Detect which cell encompasses the target text, then output its [X, Y] center coordinate. 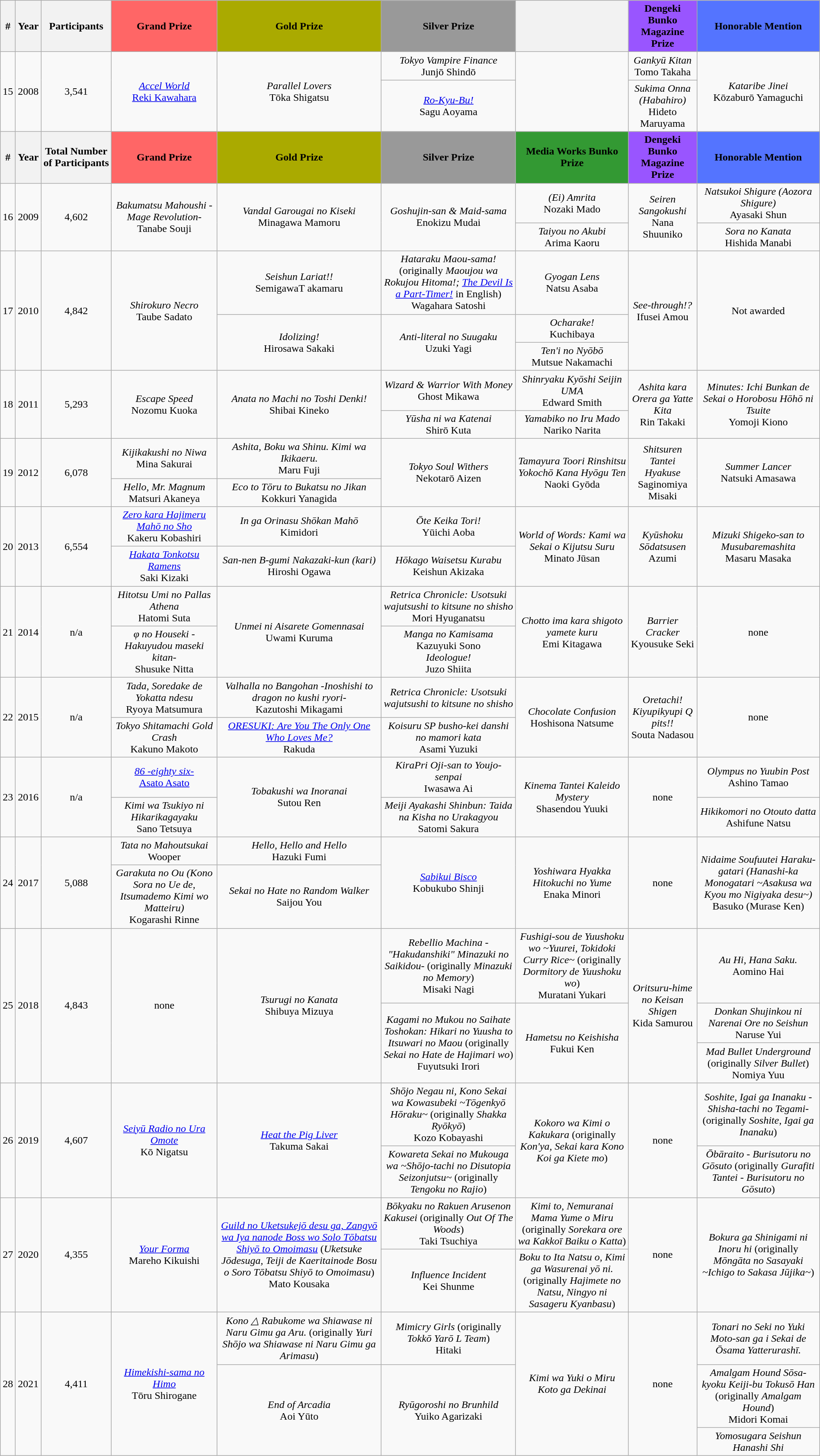
Tata no MahoutsukaiWooper [164, 851]
Idolizing!Hirosawa Sakaki [299, 342]
2021 [29, 1384]
Kokoro wa Kimi o Kakukara (originally Kon'ya, Sekai kara Kono Koi ga Kiete mo) [572, 1140]
Ashita kara Orera ga Yatte KitaRin Takaki [663, 404]
17 [8, 311]
Sabikui BiscoKobukubo Shinji [448, 883]
Tokyo Shitamachi Gold Crash Kakuno Makoto [164, 737]
Garakuta no Ou (Kono Sora no Ue de, Itsumademo Kimi wo Matteiru) Kogarashi Rinne [164, 897]
Ro-Kyu-Bu!Sagu Aoyama [448, 106]
Hametsu no KeishishaFukui Ken [572, 1043]
World of Words: Kami wa Sekai o Kijutsu SuruMinato Jūsan [572, 546]
Fushigi-sou de Yuushoku wo ~Yuurei, Tokidoki Curry Rice~ (originally Dormitory de Yuushoku wo)Muratani Yukari [572, 966]
Ashita, Boku wa Shinu. Kimi wa Ikikaeru.Maru Fuji [299, 458]
Mad Bullet Underground (originally Silver Bullet)Nomiya Yuu [758, 1063]
4,842 [76, 311]
4,602 [76, 217]
See-through!?Ifusei Amou [663, 311]
Summer LancerNatsuki Amasawa [758, 472]
Kowareta Sekai no Mukouga wa ~Shōjo-tachi no Disutopia Seizonjutsu~ (originally Tengoku no Rajio) [448, 1172]
21 [8, 632]
Gyogan LensNatsu Asaba [572, 283]
2011 [29, 404]
Yamabiko no Iru MadoNariko Narita [572, 424]
Retrica Chronicle: Usotsuki wajutsushi to kitsune no shisho [448, 697]
Barrier CrackerKyousuke Seki [663, 632]
Influence IncidentKei Shunme [448, 1281]
Sora no KanataHishida Manabi [758, 237]
Shōjo Negau ni, Kono Sekai wa Kowasubeki ~Tōgenkyō Hōraku~ (originally Shakka Ryōkyō)Kozo Kobayashi [448, 1114]
Anata no Machi no Toshi Denki!Shibai Kineko [299, 404]
Olympus no Yuubin PostAshino Tamao [758, 777]
Bakumatsu Mahoushi -Mage Revolution-Tanabe Souji [164, 217]
Anti-literal no SuugakuUzuki Yagi [448, 342]
Himekishi-sama no HimoTōru Shirogane [164, 1384]
ORESUKI: Are You The Only One Who Loves Me?Rakuda [299, 737]
Mizuki Shigeko-san to MusubaremashitaMasaru Masaka [758, 546]
Valhalla no Bangohan -Inoshishi to dragon no kushi ryori-Kazutoshi Mikagami [299, 697]
Hōkago Waisetsu KurabuKeishun Akizaka [448, 566]
Boku to Ita Natsu o, Kimi ga Wasurenai yō ni. (originally Hajimete no Natsu, Ningyo ni Sasageru Kyanbasu) [572, 1281]
2014 [29, 632]
5,088 [76, 883]
Oretachi! Kiyupikyupi Q pits!!Souta Nadasou [663, 717]
Your FormaMareho Kikuishi [164, 1255]
6,078 [76, 472]
Ōbāraito - Burisutoru no Gōsuto (originally Gurafiti Tantei - Burisutoru no Gōsuto) [758, 1172]
Heat the Pig LiverTakuma Sakai [299, 1140]
5,293 [76, 404]
22 [8, 717]
2016 [29, 797]
Sekai no Hate no Random WalkerSaijou You [299, 897]
Oritsuru-hime no Keisan ShigenKida Samurou [663, 1006]
Nidaime Soufuutei Haraku-gatari (Hanashi-ka Monogatari ~Asakusa wa Kyou mo Nigiyaka desu~)Basuko (Murase Ken) [758, 883]
2008 [29, 92]
φ no Houseki -Hakuyudou maseki kitan- Shusuke Nitta [164, 652]
2012 [29, 472]
19 [8, 472]
Kimi to, Nemuranai Mama Yume o Miru (originally Sorekara ore wa Kakkoī Baiku o Katta) [572, 1224]
Hikikomori no Otouto dattaAshifune Natsu [758, 817]
Hello, Hello and HelloHazuki Fumi [299, 851]
Taiyou no AkubiArima Kaoru [572, 237]
Manga no KamisamaKazuyuki Sono Ideologue!Juzo Shiita [448, 652]
Soshite, Igai ga Inanaku -Shisha-tachi no Tegami- (originally Soshite, Igai ga Inanaku) [758, 1114]
20 [8, 546]
Shitsuren Tantei HyakuseSaginomiya Misaki [663, 472]
4,607 [76, 1140]
Kijikakushi no NiwaMina Sakurai [164, 458]
27 [8, 1255]
Tokyo Soul WithersNekotarō Aizen [448, 472]
Ocharake!Kuchibaya [572, 328]
Gankyū KitanTomo Takaha [663, 66]
26 [8, 1140]
15 [8, 92]
Koisuru SP busho-kei danshi no mamori kataAsami Yuzuki [448, 737]
2017 [29, 883]
2020 [29, 1255]
Tada, Soredake de Yokatta ndesuRyoya Matsumura [164, 697]
Kono △ Rabukome wa Shiawase ni Naru Gimu ga Aru. (originally Yuri Shōjo wa Shiawase ni Naru Gimu ga Arimasu) [299, 1339]
16 [8, 217]
Vandal Garougai no KisekiMinagawa Mamoru [299, 217]
San-nen B-gumi Nakazaki-kun (kari)Hiroshi Ogawa [299, 566]
Media Works Bunko Prize [572, 157]
18 [8, 404]
4,355 [76, 1255]
Tobakushi wa InoranaiSutou Ren [299, 797]
2015 [29, 717]
Tsurugi no KanataShibuya Mizuya [299, 1006]
2019 [29, 1140]
Sukima Onna (Habahiro)Hideto Maruyama [663, 106]
Tonari no Seki no Yuki Moto-san ga i Sekai de Ōsama Yatterurashī. [758, 1339]
Kinema Tantei Kaleido MysteryShasendou Yuuki [572, 797]
Hataraku Maou-sama! (originally Maoujou wa Rokujou Hitoma!; The Devil Is a Part-Timer! in English)Wagahara Satoshi [448, 283]
Accel WorldReki Kawahara [164, 92]
In ga Orinasu Shōkan MahōKimidori [299, 527]
Au Hi, Hana Saku.Aomino Hai [758, 966]
Hitotsu Umi no Pallas AthenaHatomi Suta [164, 606]
2013 [29, 546]
Kimi wa Tsukiyo ni Hikarikagayaku Sano Tetsuya [164, 817]
Seiyū Radio no Ura OmoteKō Nigatsu [164, 1140]
Kyūshoku SōdatsusenAzumi [663, 546]
2009 [29, 217]
86 -eighty six-Asato Asato [164, 777]
KiraPri Oji-san to Youjo-senpaiIwasawa Ai [448, 777]
Amalgam Hound Sōsa-kyoku Keiji-bu Tokusō Han (originally Amalgam Hound)Midori Komai [758, 1396]
Not awarded [758, 311]
Meiji Ayakashi Shinbun: Taida na Kisha no UrakagyouSatomi Sakura [448, 817]
Kagami no Mukou no Saihate Toshokan: Hikari no Yuusha to Itsuwari no Maou (originally Sekai no Hate de Hajimari wo)Fuyutsuki Irori [448, 1043]
Tokyo Vampire FinanceJunjō Shindō [448, 66]
Bokura ga Shinigami ni Inoru hi (originally Mōngāta no Sasayaki ~Ichigo to Sakasa Jūjika~) [758, 1255]
Hakata Tonkotsu RamensSaki Kizaki [164, 566]
Ryūgoroshi no BrunhildYuiko Agarizaki [448, 1410]
Seishun Lariat!!SemigawaT akamaru [299, 283]
End of ArcadiaAoi Yūto [299, 1410]
Parallel LoversTōka Shigatsu [299, 92]
Chotto ima kara shigoto yamete kuruEmi Kitagawa [572, 632]
Donkan Shujinkou ni Narenai Ore no SeishunNaruse Yui [758, 1023]
Kataribe JineiKōzaburō Yamaguchi [758, 92]
24 [8, 883]
Wizard & Warrior With MoneyGhost Mikawa [448, 390]
25 [8, 1006]
Ōte Keika Tori!Yūichi Aoba [448, 527]
Chocolate ConfusionHoshisona Natsume [572, 717]
Goshujin-san & Maid-samaEnokizu Mudai [448, 217]
Tamayura Toori Rinshitsu Yokochō Kana Hyōgu TenNaoki Gyōda [572, 472]
6,554 [76, 546]
Total Number of Participants [76, 157]
Mimicry Girls (originally Tokkō Yarō L Team)Hitaki [448, 1339]
Ten'i no NyōbōMutsue Nakamachi [572, 357]
4,843 [76, 1006]
Eco to Tōru to Bukatsu no JikanKokkuri Yanagida [299, 492]
Bōkyaku no Rakuen Arusenon Kakusei (originally Out Of The Woods)Taki Tsuchiya [448, 1224]
3,541 [76, 92]
Participants [76, 26]
Yoshiwara Hyakka Hitokuchi no YumeEnaka Minori [572, 883]
Hello, Mr. MagnumMatsuri Akaneya [164, 492]
4,411 [76, 1384]
Shirokuro NecroTaube Sadato [164, 311]
Rebellio Machina -"Hakudanshiki" Minazuki no Saikidou- (originally Minazuki no Memory)Misaki Nagi [448, 966]
Yomosugara Seishun Hanashi Shi [758, 1442]
Retrica Chronicle: Usotsuki wajutsushi to kitsune no shishoMori Hyuganatsu [448, 606]
Yūsha ni wa KatenaiShirō Kuta [448, 424]
2018 [29, 1006]
Zero kara Hajimeru Mahō no ShoKakeru Kobashiri [164, 527]
Shinryaku Kyōshi Seijin UMAEdward Smith [572, 390]
Seiren SangokushiNana Shuuniko [663, 217]
Escape SpeedNozomu Kuoka [164, 404]
Kimi wa Yuki o Miru Koto ga Dekinai [572, 1384]
28 [8, 1384]
Natsukoi Shigure (Aozora Shigure)Ayasaki Shun [758, 203]
Minutes: Ichi Bunkan de Sekai o Horobosu Hōhō ni TsuiteYomoji Kiono [758, 404]
2010 [29, 311]
23 [8, 797]
Unmei ni Aisarete GomennasaiUwami Kuruma [299, 632]
(Ei) AmritaNozaki Mado [572, 203]
